Search for the cell housing the specified text and yield its [X, Y] center coordinate. 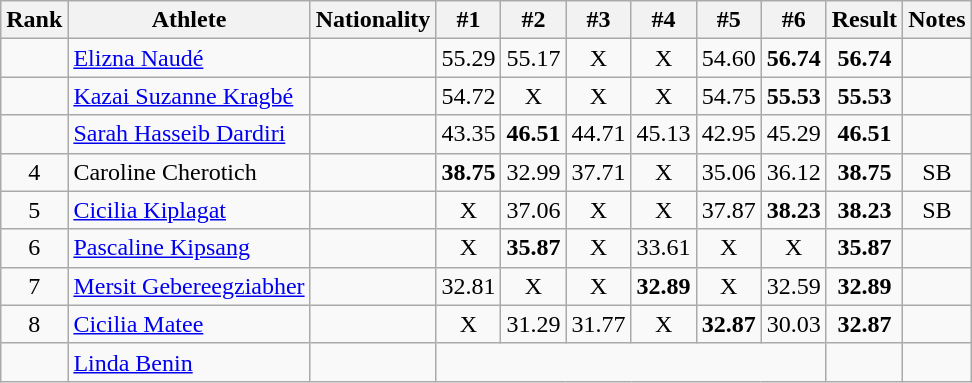
54.72 [468, 96]
54.60 [728, 58]
45.13 [664, 134]
31.77 [598, 324]
37.06 [534, 210]
#6 [794, 20]
32.99 [534, 172]
#3 [598, 20]
45.29 [794, 134]
Caroline Cherotich [189, 172]
Rank [34, 20]
5 [34, 210]
Elizna Naudé [189, 58]
33.61 [664, 248]
#4 [664, 20]
Nationality [373, 20]
42.95 [728, 134]
Cicilia Kiplagat [189, 210]
Athlete [189, 20]
55.17 [534, 58]
Notes [937, 20]
32.59 [794, 286]
43.35 [468, 134]
55.29 [468, 58]
36.12 [794, 172]
#2 [534, 20]
31.29 [534, 324]
6 [34, 248]
54.75 [728, 96]
30.03 [794, 324]
Pascaline Kipsang [189, 248]
Linda Benin [189, 362]
35.06 [728, 172]
Result [864, 20]
37.71 [598, 172]
Kazai Suzanne Kragbé [189, 96]
Sarah Hasseib Dardiri [189, 134]
4 [34, 172]
#5 [728, 20]
37.87 [728, 210]
44.71 [598, 134]
32.81 [468, 286]
7 [34, 286]
Cicilia Matee [189, 324]
Mersit Gebereegziabher [189, 286]
8 [34, 324]
#1 [468, 20]
